Return the [X, Y] coordinate for the center point of the cell that contains the specified text.  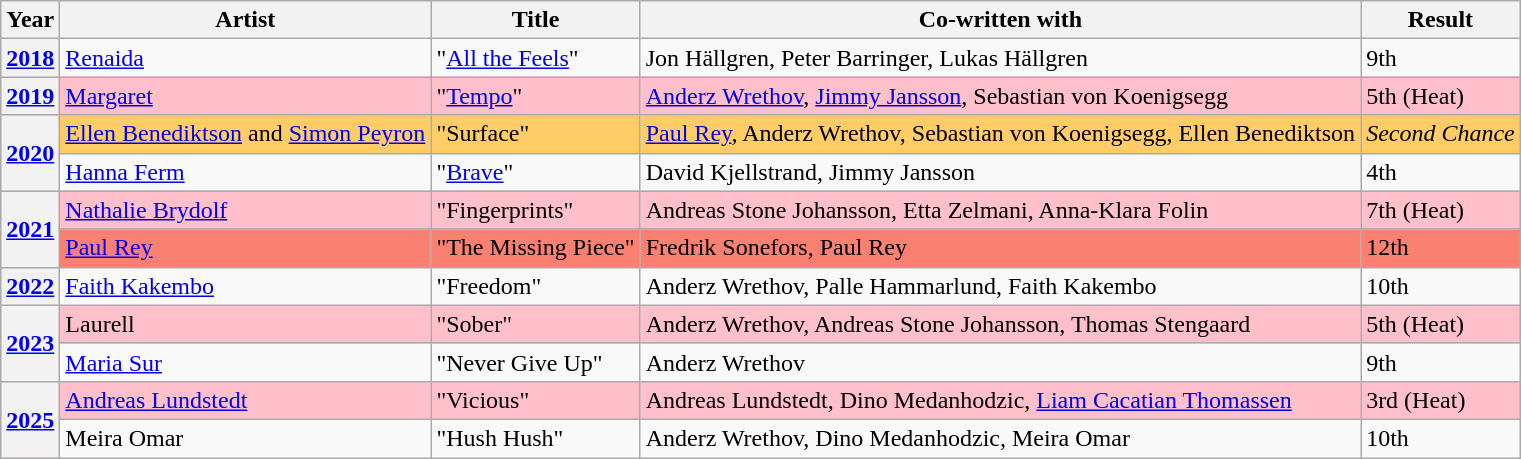
Anderz Wrethov, Dino Medanhodzic, Meira Omar [1000, 438]
Paul Rey [246, 248]
2022 [30, 286]
Jon Hällgren, Peter Barringer, Lukas Hällgren [1000, 58]
David Kjellstrand, Jimmy Jansson [1000, 172]
Andreas Stone Johansson, Etta Zelmani, Anna-Klara Folin [1000, 210]
Anderz Wrethov [1000, 362]
2019 [30, 96]
Anderz Wrethov, Palle Hammarlund, Faith Kakembo [1000, 286]
2025 [30, 419]
Margaret [246, 96]
Artist [246, 20]
"Brave" [536, 172]
"Fingerprints" [536, 210]
Second Chance [1441, 134]
Meira Omar [246, 438]
Laurell [246, 324]
Ellen Benediktson and Simon Peyron [246, 134]
Nathalie Brydolf [246, 210]
Andreas Lundstedt, Dino Medanhodzic, Liam Cacatian Thomassen [1000, 400]
Paul Rey, Anderz Wrethov, Sebastian von Koenigsegg, Ellen Benediktson [1000, 134]
"The Missing Piece" [536, 248]
"Surface" [536, 134]
2023 [30, 343]
Maria Sur [246, 362]
"Sober" [536, 324]
3rd (Heat) [1441, 400]
4th [1441, 172]
Andreas Lundstedt [246, 400]
Title [536, 20]
Co-written with [1000, 20]
7th (Heat) [1441, 210]
"All the Feels" [536, 58]
Fredrik Sonefors, Paul Rey [1000, 248]
Anderz Wrethov, Jimmy Jansson, Sebastian von Koenigsegg [1000, 96]
2018 [30, 58]
"Hush Hush" [536, 438]
Faith Kakembo [246, 286]
"Vicious" [536, 400]
Year [30, 20]
Result [1441, 20]
Anderz Wrethov, Andreas Stone Johansson, Thomas Stengaard [1000, 324]
2020 [30, 153]
2021 [30, 229]
"Freedom" [536, 286]
Renaida [246, 58]
12th [1441, 248]
Hanna Ferm [246, 172]
"Never Give Up" [536, 362]
"Tempo" [536, 96]
